Pinpoint the cell where the given text exists, returning its (x, y) midpoint coordinate. 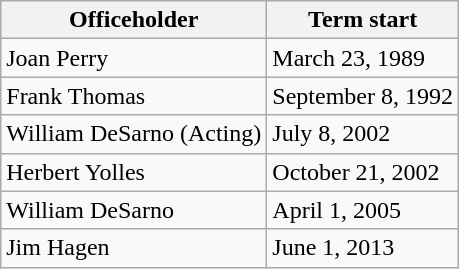
June 1, 2013 (363, 248)
September 8, 1992 (363, 96)
Herbert Yolles (134, 172)
April 1, 2005 (363, 210)
Frank Thomas (134, 96)
William DeSarno (134, 210)
July 8, 2002 (363, 134)
Jim Hagen (134, 248)
October 21, 2002 (363, 172)
William DeSarno (Acting) (134, 134)
Joan Perry (134, 58)
March 23, 1989 (363, 58)
Term start (363, 20)
Officeholder (134, 20)
